For the text-containing cell, return its midpoint in [x, y] coordinate format. 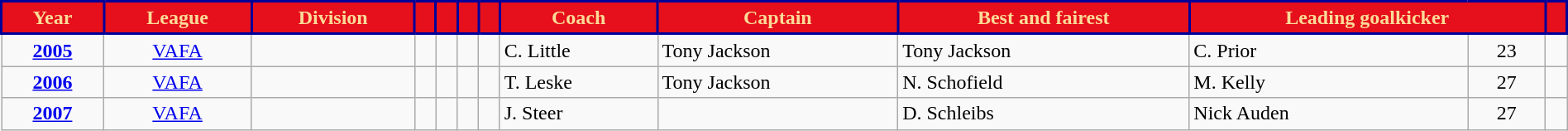
C. Little [579, 50]
T. Leske [579, 82]
N. Schofield [1044, 82]
Coach [579, 18]
2006 [53, 82]
D. Schleibs [1044, 114]
Best and fairest [1044, 18]
J. Steer [579, 114]
23 [1507, 50]
Leading goalkicker [1368, 18]
C. Prior [1328, 50]
2005 [53, 50]
Year [53, 18]
M. Kelly [1328, 82]
2007 [53, 114]
Division [333, 18]
League [177, 18]
Captain [777, 18]
Nick Auden [1328, 114]
